Provide the (x, y) coordinate of the cell's center where the given text is located.  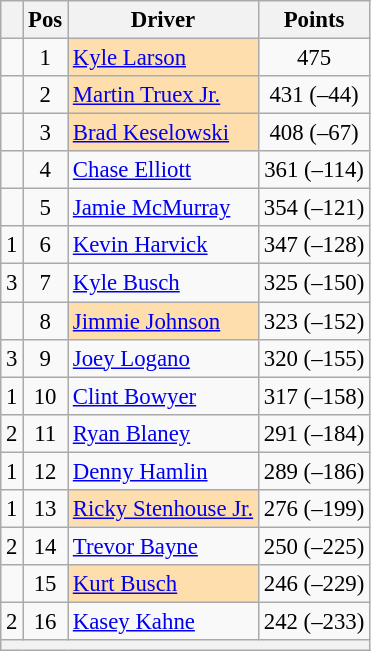
12 (46, 471)
Pos (46, 20)
Ryan Blaney (164, 433)
Martin Truex Jr. (164, 95)
Clint Bowyer (164, 396)
408 (–67) (314, 133)
14 (46, 546)
276 (–199) (314, 509)
325 (–150) (314, 283)
475 (314, 58)
6 (46, 245)
Trevor Bayne (164, 546)
15 (46, 584)
242 (–233) (314, 621)
8 (46, 321)
289 (–186) (314, 471)
Driver (164, 20)
323 (–152) (314, 321)
Jimmie Johnson (164, 321)
Chase Elliott (164, 170)
Kasey Kahne (164, 621)
4 (46, 170)
5 (46, 208)
Kurt Busch (164, 584)
Kevin Harvick (164, 245)
Ricky Stenhouse Jr. (164, 509)
250 (–225) (314, 546)
7 (46, 283)
320 (–155) (314, 358)
354 (–121) (314, 208)
11 (46, 433)
361 (–114) (314, 170)
317 (–158) (314, 396)
9 (46, 358)
Kyle Busch (164, 283)
10 (46, 396)
Jamie McMurray (164, 208)
13 (46, 509)
431 (–44) (314, 95)
347 (–128) (314, 245)
16 (46, 621)
Brad Keselowski (164, 133)
Denny Hamlin (164, 471)
246 (–229) (314, 584)
291 (–184) (314, 433)
Joey Logano (164, 358)
Kyle Larson (164, 58)
Points (314, 20)
